Detect which cell encompasses the target text, then output its [X, Y] center coordinate. 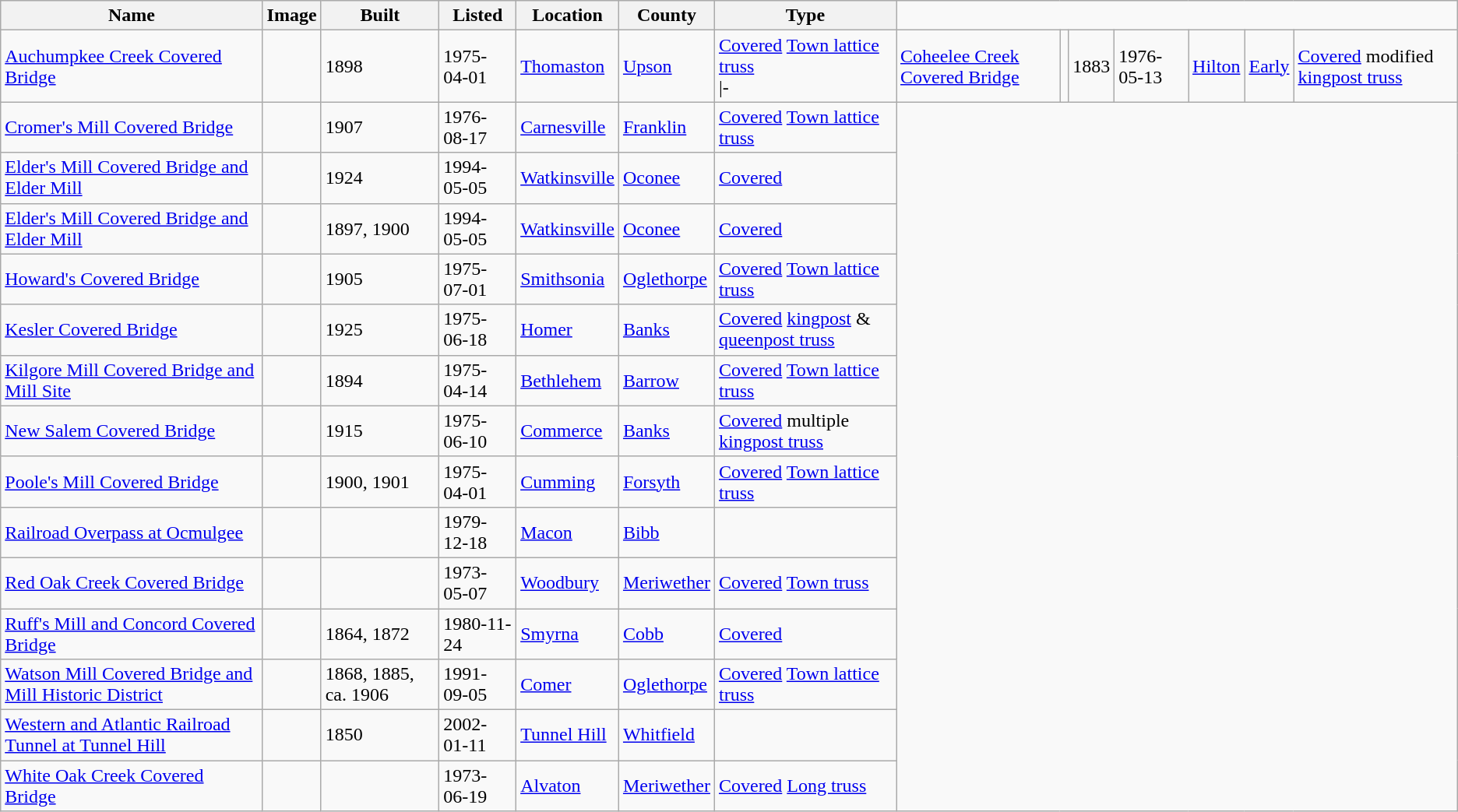
Cromer's Mill Covered Bridge [132, 128]
Location [568, 16]
1907 [380, 128]
Red Oak Creek Covered Bridge [132, 582]
Upson [667, 66]
Howard's Covered Bridge [132, 279]
Woodbury [568, 582]
Hilton [1217, 66]
Alvaton [568, 786]
Forsyth [667, 481]
Early [1270, 66]
1975-06-10 [478, 431]
1864, 1872 [380, 634]
Western and Atlantic Railroad Tunnel at Tunnel Hill [132, 735]
1894 [380, 380]
Built [380, 16]
Homer [568, 330]
1991-09-05 [478, 685]
Cobb [667, 634]
Railroad Overpass at Ocmulgee [132, 533]
Tunnel Hill [568, 735]
Covered multiple kingpost truss [805, 431]
Kilgore Mill Covered Bridge and Mill Site [132, 380]
1925 [380, 330]
Poole's Mill Covered Bridge [132, 481]
1973-05-07 [478, 582]
1898 [380, 66]
Commerce [568, 431]
1976-05-13 [1151, 66]
Name [132, 16]
Listed [478, 16]
1915 [380, 431]
Macon [568, 533]
Smithsonia [568, 279]
1900, 1901 [380, 481]
1973-06-19 [478, 786]
Auchumpkee Creek Covered Bridge [132, 66]
1905 [380, 279]
Thomaston [568, 66]
Covered kingpost & queenpost truss [805, 330]
Type [805, 16]
2002-01-11 [478, 735]
White Oak Creek Covered Bridge [132, 786]
Whitfield [667, 735]
1975-04-14 [478, 380]
New Salem Covered Bridge [132, 431]
Covered Long truss [805, 786]
1924 [380, 178]
1868, 1885, ca. 1906 [380, 685]
Comer [568, 685]
1976-08-17 [478, 128]
1850 [380, 735]
1979-12-18 [478, 533]
1975-06-18 [478, 330]
Cumming [568, 481]
1883 [1092, 66]
Smyrna [568, 634]
Coheelee Creek Covered Bridge [977, 66]
Carnesville [568, 128]
Franklin [667, 128]
Bibb [667, 533]
Kesler Covered Bridge [132, 330]
County [667, 16]
1897, 1900 [380, 229]
Image [291, 16]
Barrow [667, 380]
Bethlehem [568, 380]
Covered Town lattice truss |- [805, 66]
1980-11-24 [478, 634]
Covered Town truss [805, 582]
1975-07-01 [478, 279]
Watson Mill Covered Bridge and Mill Historic District [132, 685]
Covered modified kingpost truss [1375, 66]
Ruff's Mill and Concord Covered Bridge [132, 634]
